Scan for the cell matching the given text and deliver its [x, y] coordinate at center. 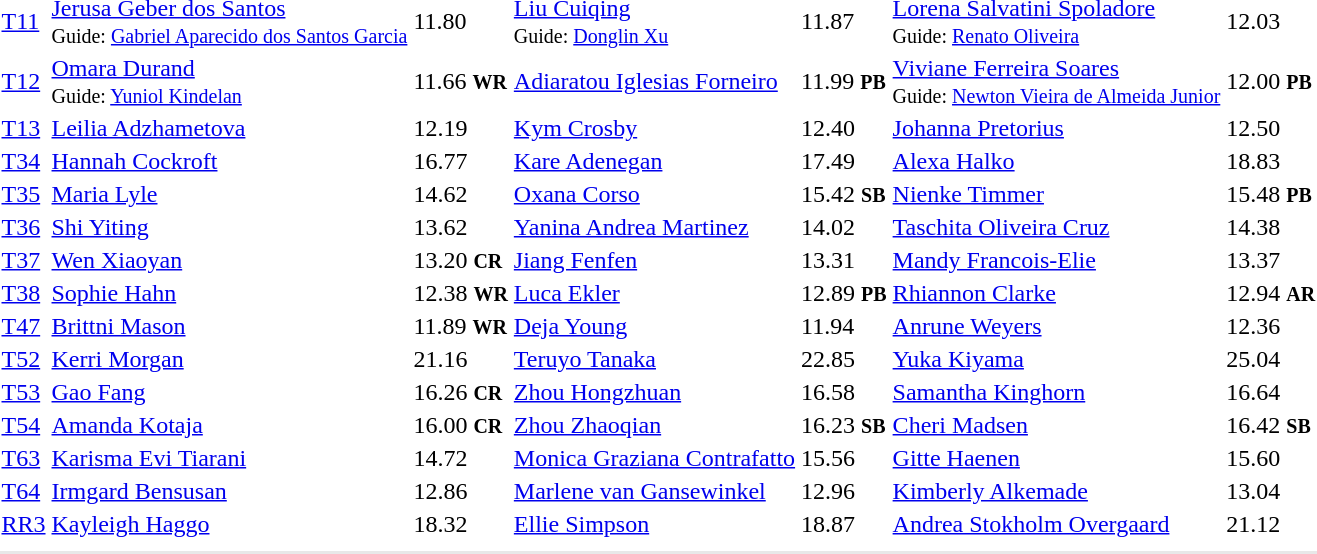
12.36 [1271, 326]
Irmgard Bensusan [230, 491]
18.87 [844, 524]
Mandy Francois-Elie [1056, 260]
T13 [24, 128]
Monica Graziana Contrafatto [654, 458]
Teruyo Tanaka [654, 359]
12.19 [460, 128]
Amanda Kotaja [230, 425]
18.83 [1271, 161]
16.58 [844, 392]
11.94 [844, 326]
Zhou Zhaoqian [654, 425]
Leilia Adzhametova [230, 128]
16.64 [1271, 392]
Andrea Stokholm Overgaard [1056, 524]
12.40 [844, 128]
15.56 [844, 458]
13.04 [1271, 491]
Kym Crosby [654, 128]
Samantha Kinghorn [1056, 392]
Kimberly Alkemade [1056, 491]
T52 [24, 359]
15.48 PB [1271, 194]
Ellie Simpson [654, 524]
Gitte Haenen [1056, 458]
13.20 CR [460, 260]
Viviane Ferreira SoaresGuide: Newton Vieira de Almeida Junior [1056, 82]
11.99 PB [844, 82]
Omara DurandGuide: Yuniol Kindelan [230, 82]
Alexa Halko [1056, 161]
16.23 SB [844, 425]
T35 [24, 194]
16.77 [460, 161]
Deja Young [654, 326]
14.72 [460, 458]
13.62 [460, 227]
Zhou Hongzhuan [654, 392]
Yuka Kiyama [1056, 359]
21.12 [1271, 524]
12.96 [844, 491]
14.62 [460, 194]
16.42 SB [1271, 425]
11.66 WR [460, 82]
Kayleigh Haggo [230, 524]
T38 [24, 293]
Cheri Madsen [1056, 425]
Gao Fang [230, 392]
16.00 CR [460, 425]
16.26 CR [460, 392]
22.85 [844, 359]
12.00 PB [1271, 82]
12.94 AR [1271, 293]
T47 [24, 326]
T12 [24, 82]
Marlene van Gansewinkel [654, 491]
T53 [24, 392]
11.89 WR [460, 326]
Brittni Mason [230, 326]
13.31 [844, 260]
Sophie Hahn [230, 293]
12.38 WR [460, 293]
Maria Lyle [230, 194]
Rhiannon Clarke [1056, 293]
Jiang Fenfen [654, 260]
21.16 [460, 359]
Anrune Weyers [1056, 326]
Johanna Pretorius [1056, 128]
T34 [24, 161]
Adiaratou Iglesias Forneiro [654, 82]
Kare Adenegan [654, 161]
12.50 [1271, 128]
Kerri Morgan [230, 359]
Nienke Timmer [1056, 194]
12.86 [460, 491]
RR3 [24, 524]
Yanina Andrea Martinez [654, 227]
15.60 [1271, 458]
17.49 [844, 161]
T54 [24, 425]
13.37 [1271, 260]
T63 [24, 458]
15.42 SB [844, 194]
T36 [24, 227]
14.38 [1271, 227]
Shi Yiting [230, 227]
12.89 PB [844, 293]
Wen Xiaoyan [230, 260]
Hannah Cockroft [230, 161]
Luca Ekler [654, 293]
T64 [24, 491]
Taschita Oliveira Cruz [1056, 227]
25.04 [1271, 359]
14.02 [844, 227]
18.32 [460, 524]
Karisma Evi Tiarani [230, 458]
Oxana Corso [654, 194]
T37 [24, 260]
